Search for the cell housing the specified text and yield its (X, Y) center coordinate. 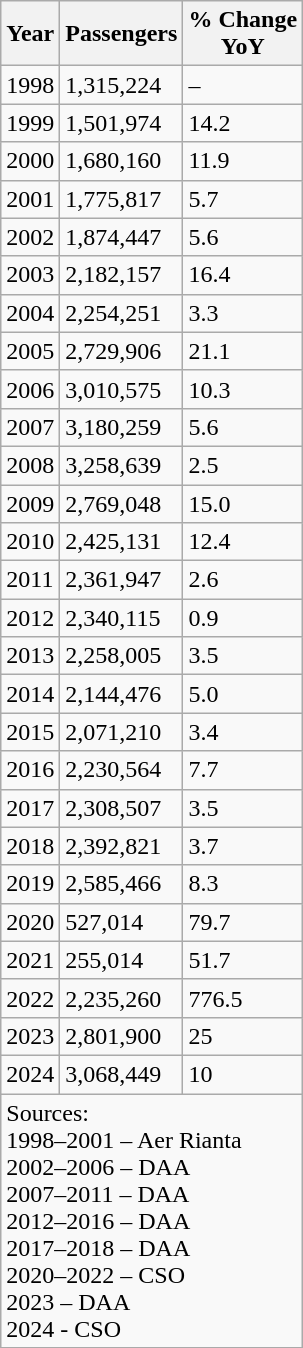
2018 (30, 846)
2,144,476 (122, 694)
10.3 (243, 389)
2,182,157 (122, 275)
2016 (30, 770)
3,180,259 (122, 427)
5.7 (243, 199)
2,071,210 (122, 732)
Passengers (122, 34)
7.7 (243, 770)
Sources:1998–2001 – Aer Rianta 2002–2006 – DAA 2007–2011 – DAA 2012–2016 – DAA 2017–2018 – DAA 2020–2022 – CSO 2023 – DAA 2024 - CSO (152, 1221)
2022 (30, 998)
527,014 (122, 922)
1998 (30, 85)
12.4 (243, 542)
1999 (30, 123)
2005 (30, 351)
1,680,160 (122, 161)
2,361,947 (122, 580)
0.9 (243, 618)
2023 (30, 1036)
3,010,575 (122, 389)
10 (243, 1074)
2,308,507 (122, 808)
15.0 (243, 503)
2024 (30, 1074)
2009 (30, 503)
3,068,449 (122, 1074)
79.7 (243, 922)
2017 (30, 808)
2013 (30, 656)
2011 (30, 580)
2003 (30, 275)
2,425,131 (122, 542)
16.4 (243, 275)
25 (243, 1036)
3.3 (243, 313)
8.3 (243, 884)
2004 (30, 313)
1,775,817 (122, 199)
1,501,974 (122, 123)
Year (30, 34)
2,254,251 (122, 313)
2.6 (243, 580)
2007 (30, 427)
2014 (30, 694)
2,801,900 (122, 1036)
2019 (30, 884)
2,585,466 (122, 884)
14.2 (243, 123)
1,874,447 (122, 237)
2,235,260 (122, 998)
3,258,639 (122, 465)
2010 (30, 542)
51.7 (243, 960)
2020 (30, 922)
2,340,115 (122, 618)
2000 (30, 161)
21.1 (243, 351)
3.4 (243, 732)
2012 (30, 618)
11.9 (243, 161)
2006 (30, 389)
5.0 (243, 694)
2,769,048 (122, 503)
3.7 (243, 846)
2001 (30, 199)
776.5 (243, 998)
2.5 (243, 465)
2008 (30, 465)
2,392,821 (122, 846)
2021 (30, 960)
1,315,224 (122, 85)
– (243, 85)
2,729,906 (122, 351)
255,014 (122, 960)
2002 (30, 237)
2,258,005 (122, 656)
2015 (30, 732)
% ChangeYoY (243, 34)
2,230,564 (122, 770)
